Capture the cell that displays the provided text and extract its [x, y] central coordinate. 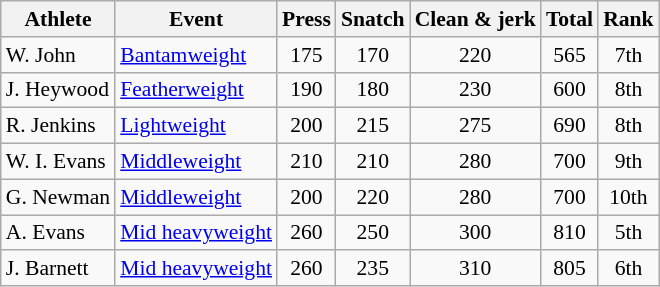
Press [306, 19]
W. John [58, 55]
Total [570, 19]
215 [373, 126]
6th [628, 269]
565 [570, 55]
175 [306, 55]
5th [628, 233]
Athlete [58, 19]
9th [628, 162]
W. I. Evans [58, 162]
170 [373, 55]
Featherweight [196, 90]
Bantamweight [196, 55]
250 [373, 233]
810 [570, 233]
230 [476, 90]
Rank [628, 19]
235 [373, 269]
275 [476, 126]
7th [628, 55]
A. Evans [58, 233]
300 [476, 233]
J. Heywood [58, 90]
Event [196, 19]
310 [476, 269]
690 [570, 126]
190 [306, 90]
J. Barnett [58, 269]
Lightweight [196, 126]
10th [628, 197]
180 [373, 90]
R. Jenkins [58, 126]
G. Newman [58, 197]
Snatch [373, 19]
Clean & jerk [476, 19]
805 [570, 269]
600 [570, 90]
